Scan for the cell matching the given text and deliver its [X, Y] coordinate at center. 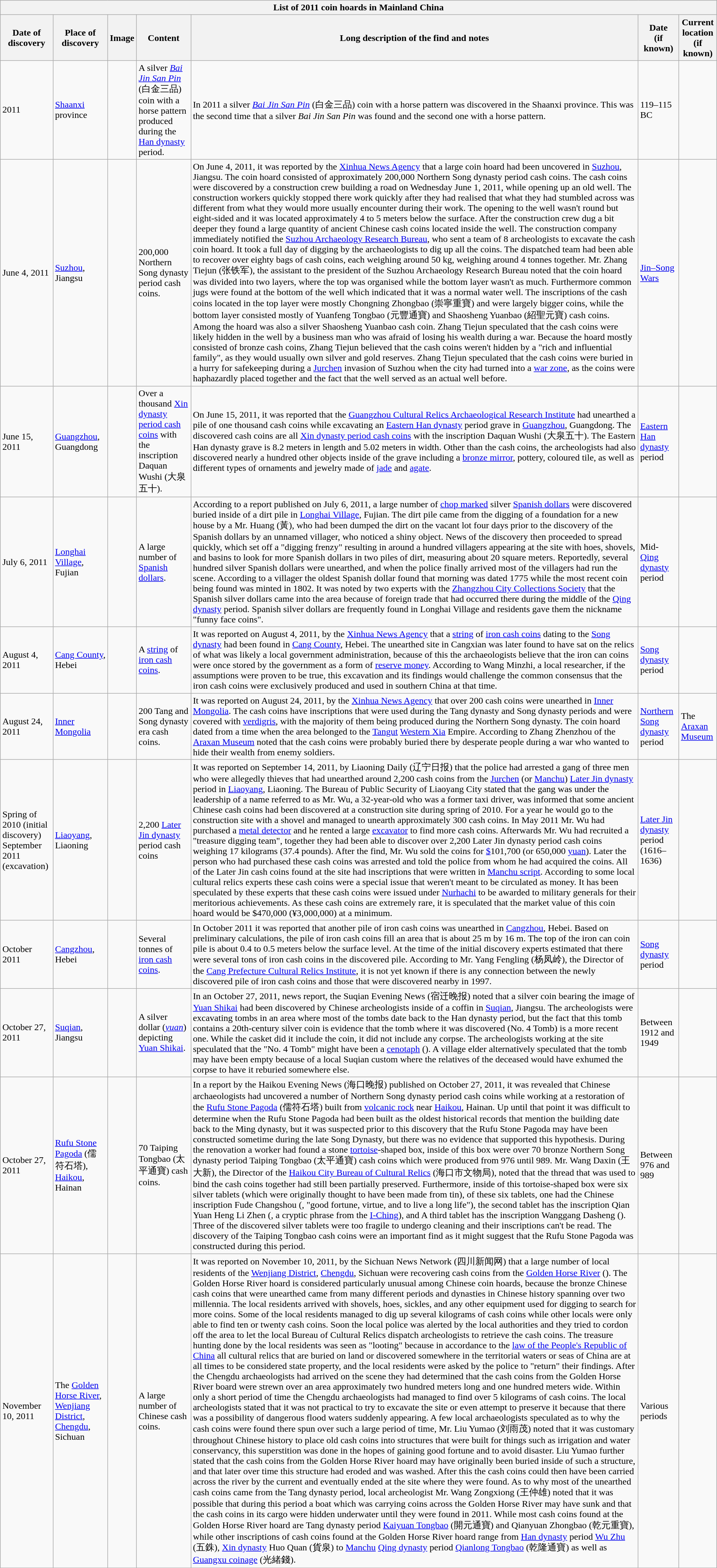
List of 2011 coin hoards in Mainland China [358, 8]
Later Jin dynasty period (1616–1636) [658, 840]
A large number of Spanish dollars. [164, 562]
June 4, 2011 [27, 273]
Various periods [658, 1410]
Northern Song dynasty period [658, 727]
Between 976 and 989 [658, 1165]
Over a thousand Xin dynasty period cash coins with the inscription Daquan Wushi (大泉五十). [164, 441]
The Golden Horse River, Wenjiang District, Chengdu, Sichuan [80, 1410]
Cang County, Hebei [80, 660]
Cangzhou, Hebei [80, 954]
Suzhou, Jiangsu [80, 273]
Long description of the find and notes [414, 38]
Liaoyang, Liaoning [80, 840]
A string of iron cash coins. [164, 660]
Between 1912 and 1949 [658, 1033]
Image [122, 38]
Content [164, 38]
August 4, 2011 [27, 660]
July 6, 2011 [27, 562]
200 Tang and Song dynasty era cash coins. [164, 727]
Rufu Stone Pagoda (儒符石塔), Haikou, Hainan [80, 1165]
Jin–Song Wars [658, 273]
Mid-Qing dynasty period [658, 562]
August 24, 2011 [27, 727]
October 2011 [27, 954]
Spring of 2010 (initial discovery)September 2011 (excavation) [27, 840]
November 10, 2011 [27, 1410]
Eastern Han dynasty period [658, 441]
A large number of Chinese cash coins. [164, 1410]
Place of discovery [80, 38]
A silver dollar (yuan) depicting Yuan Shikai. [164, 1033]
Current location(if known) [698, 38]
Guangzhou, Guangdong [80, 441]
Date(if known) [658, 38]
Several tonnes of iron cash coins. [164, 954]
The Araxan Museum [698, 727]
70 Taiping Tongbao (太平通寶) cash coins. [164, 1165]
Shaanxi province [80, 110]
200,000 Northern Song dynasty period cash coins. [164, 273]
Longhai Village, Fujian [80, 562]
A silver Bai Jin San Pin (白金三品) coin with a horse pattern produced during the Han dynasty period. [164, 110]
119–115 BC [658, 110]
2,200 Later Jin dynasty period cash coins [164, 840]
June 15, 2011 [27, 441]
Date of discovery [27, 38]
Inner Mongolia [80, 727]
Suqian, Jiangsu [80, 1033]
2011 [27, 110]
